Locate the cell with the specified text and output its (x, y) center coordinate. 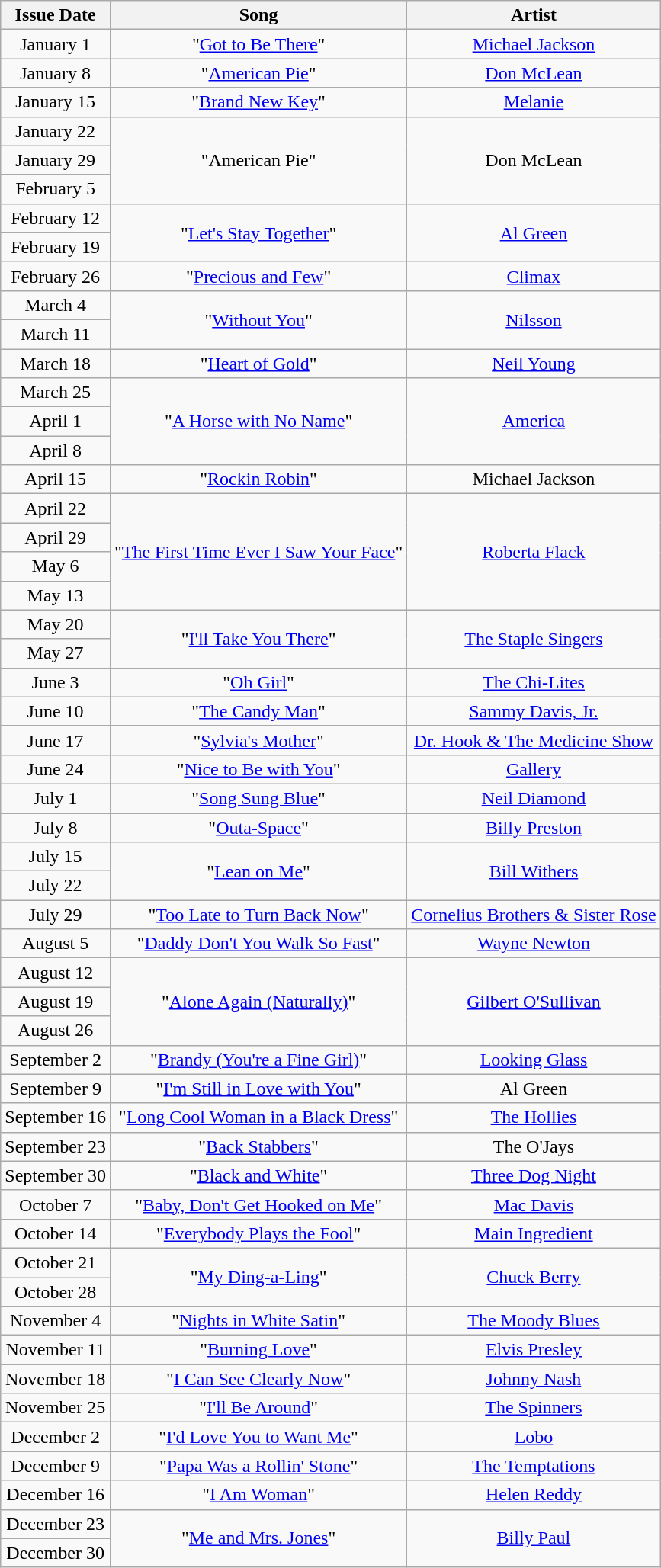
"Alone Again (Naturally)" (258, 1002)
August 12 (56, 973)
"Got to Be There" (258, 44)
"Daddy Don't You Walk So Fast" (258, 944)
July 29 (56, 915)
May 20 (56, 624)
"Let's Stay Together" (258, 232)
October 21 (56, 1262)
November 25 (56, 1408)
December 9 (56, 1466)
America (534, 422)
February 5 (56, 189)
Song (258, 15)
July 8 (56, 827)
Issue Date (56, 15)
Dr. Hook & The Medicine Show (534, 740)
April 1 (56, 422)
September 2 (56, 1060)
Sammy Davis, Jr. (534, 711)
Elvis Presley (534, 1350)
December 23 (56, 1524)
Looking Glass (534, 1060)
June 24 (56, 769)
"Brandy (You're a Fine Girl)" (258, 1060)
March 11 (56, 334)
March 18 (56, 364)
"Lean on Me" (258, 871)
Roberta Flack (534, 552)
"Rockin Robin" (258, 479)
Helen Reddy (534, 1495)
October 7 (56, 1204)
January 22 (56, 131)
The O'Jays (534, 1146)
"Brand New Key" (258, 102)
Lobo (534, 1437)
April 15 (56, 479)
"Me and Mrs. Jones" (258, 1538)
"Precious and Few" (258, 276)
"I Am Woman" (258, 1495)
April 29 (56, 537)
February 12 (56, 218)
"Song Sung Blue" (258, 798)
The Spinners (534, 1408)
"Sylvia's Mother" (258, 740)
April 8 (56, 451)
April 22 (56, 508)
February 19 (56, 247)
February 26 (56, 276)
Chuck Berry (534, 1277)
Billy Paul (534, 1538)
"Nice to Be with You" (258, 769)
The Moody Blues (534, 1321)
"Outa-Space" (258, 827)
Wayne Newton (534, 944)
May 6 (56, 566)
Cornelius Brothers & Sister Rose (534, 915)
Melanie (534, 102)
"A Horse with No Name" (258, 422)
January 15 (56, 102)
June 3 (56, 682)
"Everybody Plays the Fool" (258, 1233)
September 16 (56, 1117)
September 9 (56, 1089)
December 30 (56, 1553)
March 4 (56, 305)
Billy Preston (534, 827)
"Back Stabbers" (258, 1146)
"Oh Girl" (258, 682)
"I'm Still in Love with You" (258, 1089)
Artist (534, 15)
"Black and White" (258, 1175)
Climax (534, 276)
September 23 (56, 1146)
The Hollies (534, 1117)
Main Ingredient (534, 1233)
"Burning Love" (258, 1350)
Bill Withers (534, 871)
March 25 (56, 393)
October 14 (56, 1233)
July 1 (56, 798)
"Heart of Gold" (258, 364)
June 17 (56, 740)
The Temptations (534, 1466)
"I'd Love You to Want Me" (258, 1437)
August 5 (56, 944)
"Long Cool Woman in a Black Dress" (258, 1117)
November 18 (56, 1379)
October 28 (56, 1292)
January 29 (56, 160)
November 11 (56, 1350)
Mac Davis (534, 1204)
November 4 (56, 1321)
"The First Time Ever I Saw Your Face" (258, 552)
Neil Young (534, 364)
"I'll Take You There" (258, 639)
The Staple Singers (534, 639)
May 27 (56, 653)
Gallery (534, 769)
Nilsson (534, 319)
August 26 (56, 1031)
"I Can See Clearly Now" (258, 1379)
Three Dog Night (534, 1175)
December 2 (56, 1437)
"Too Late to Turn Back Now" (258, 915)
June 10 (56, 711)
August 19 (56, 1002)
"Without You" (258, 319)
"I'll Be Around" (258, 1408)
July 15 (56, 857)
Johnny Nash (534, 1379)
December 16 (56, 1495)
"The Candy Man" (258, 711)
"My Ding-a-Ling" (258, 1277)
January 1 (56, 44)
Neil Diamond (534, 798)
The Chi-Lites (534, 682)
January 8 (56, 73)
"Nights in White Satin" (258, 1321)
September 30 (56, 1175)
"Papa Was a Rollin' Stone" (258, 1466)
Gilbert O'Sullivan (534, 1002)
May 13 (56, 595)
July 22 (56, 886)
"Baby, Don't Get Hooked on Me" (258, 1204)
